Search for the cell housing the specified text and yield its [x, y] center coordinate. 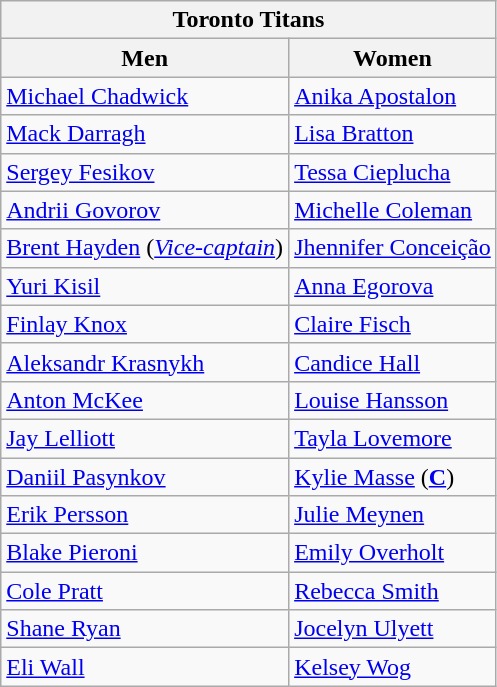
Emily Overholt [393, 553]
Michelle Coleman [393, 210]
Kelsey Wog [393, 667]
Lisa Bratton [393, 134]
Mack Darragh [145, 134]
Toronto Titans [249, 20]
Eli Wall [145, 667]
Anna Egorova [393, 286]
Cole Pratt [145, 591]
Tessa Cieplucha [393, 172]
Anika Apostalon [393, 96]
Andrii Govorov [145, 210]
Yuri Kisil [145, 286]
Shane Ryan [145, 629]
Rebecca Smith [393, 591]
Jhennifer Conceição [393, 248]
Kylie Masse (C) [393, 477]
Tayla Lovemore [393, 438]
Blake Pieroni [145, 553]
Claire Fisch [393, 324]
Brent Hayden (Vice-captain) [145, 248]
Finlay Knox [145, 324]
Aleksandr Krasnykh [145, 362]
Men [145, 58]
Jocelyn Ulyett [393, 629]
Sergey Fesikov [145, 172]
Women [393, 58]
Daniil Pasynkov [145, 477]
Candice Hall [393, 362]
Julie Meynen [393, 515]
Michael Chadwick [145, 96]
Louise Hansson [393, 400]
Anton McKee [145, 400]
Erik Persson [145, 515]
Jay Lelliott [145, 438]
